From the cell containing the given text, extract its center point as [X, Y] coordinate. 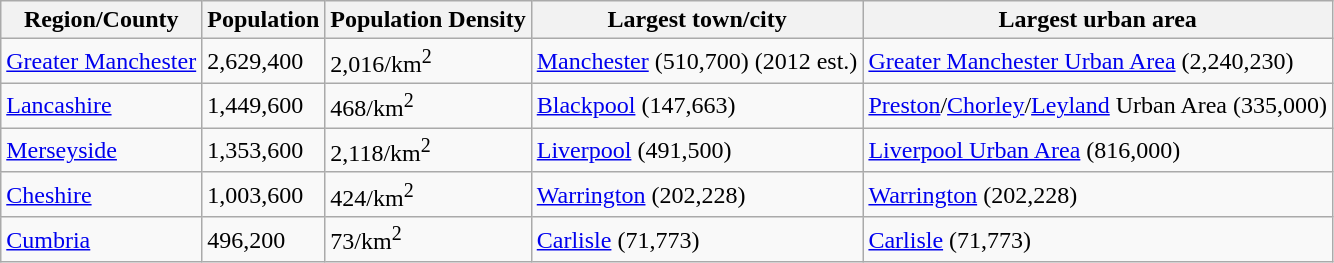
2,118/km2 [428, 150]
Lancashire [102, 106]
1,003,600 [264, 194]
496,200 [264, 240]
Greater Manchester Urban Area (2,240,230) [1098, 62]
73/km2 [428, 240]
1,353,600 [264, 150]
Largest urban area [1098, 20]
2,629,400 [264, 62]
Preston/Chorley/Leyland Urban Area (335,000) [1098, 106]
Liverpool Urban Area (816,000) [1098, 150]
424/km2 [428, 194]
Merseyside [102, 150]
Blackpool (147,663) [697, 106]
Region/County [102, 20]
Cumbria [102, 240]
1,449,600 [264, 106]
468/km2 [428, 106]
Cheshire [102, 194]
Largest town/city [697, 20]
Greater Manchester [102, 62]
Liverpool (491,500) [697, 150]
2,016/km2 [428, 62]
Population Density [428, 20]
Population [264, 20]
Manchester (510,700) (2012 est.) [697, 62]
